Find where the given text appears and provide that cell's center as [x, y] coordinate. 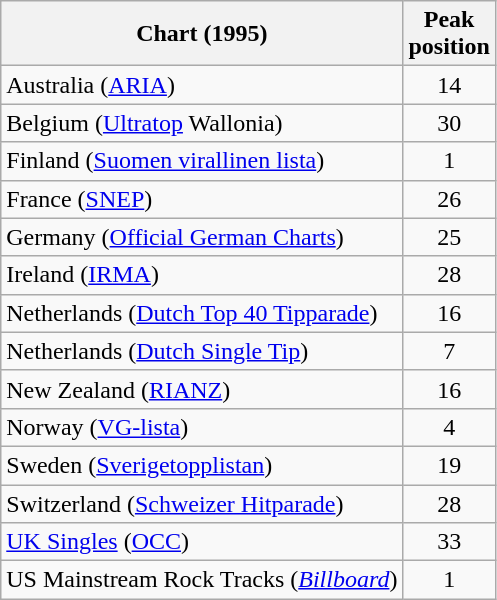
Finland (Suomen virallinen lista) [202, 161]
Netherlands (Dutch Top 40 Tipparade) [202, 313]
7 [449, 351]
New Zealand (RIANZ) [202, 389]
Chart (1995) [202, 34]
14 [449, 85]
Peakposition [449, 34]
19 [449, 465]
France (SNEP) [202, 199]
Switzerland (Schweizer Hitparade) [202, 503]
US Mainstream Rock Tracks (Billboard) [202, 580]
Norway (VG-lista) [202, 427]
Australia (ARIA) [202, 85]
Belgium (Ultratop Wallonia) [202, 123]
26 [449, 199]
30 [449, 123]
Netherlands (Dutch Single Tip) [202, 351]
33 [449, 542]
25 [449, 237]
Sweden (Sverigetopplistan) [202, 465]
4 [449, 427]
Ireland (IRMA) [202, 275]
UK Singles (OCC) [202, 542]
Germany (Official German Charts) [202, 237]
